Identify which cell holds the provided text, then report its [x, y] central coordinate. 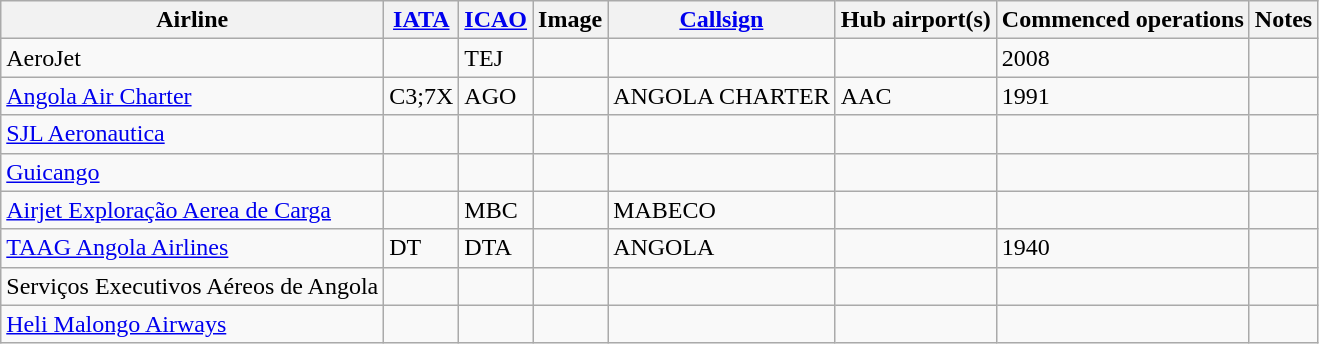
Airline [192, 20]
IATA [422, 20]
ANGOLA [722, 248]
AAC [916, 96]
Guicango [192, 172]
ANGOLA CHARTER [722, 96]
Image [570, 20]
Serviços Executivos Aéreos de Angola [192, 286]
Heli Malongo Airways [192, 324]
Angola Air Charter [192, 96]
Callsign [722, 20]
C3;7X [422, 96]
MBC [496, 210]
DTA [496, 248]
1940 [1122, 248]
TAAG Angola Airlines [192, 248]
AeroJet [192, 58]
TEJ [496, 58]
Commenced operations [1122, 20]
DT [422, 248]
ICAO [496, 20]
AGO [496, 96]
Hub airport(s) [916, 20]
1991 [1122, 96]
2008 [1122, 58]
Notes [1283, 20]
Airjet Exploração Aerea de Carga [192, 210]
SJL Aeronautica [192, 134]
MABECO [722, 210]
